Extract the (x, y) coordinate from the center of the cell holding the provided text.  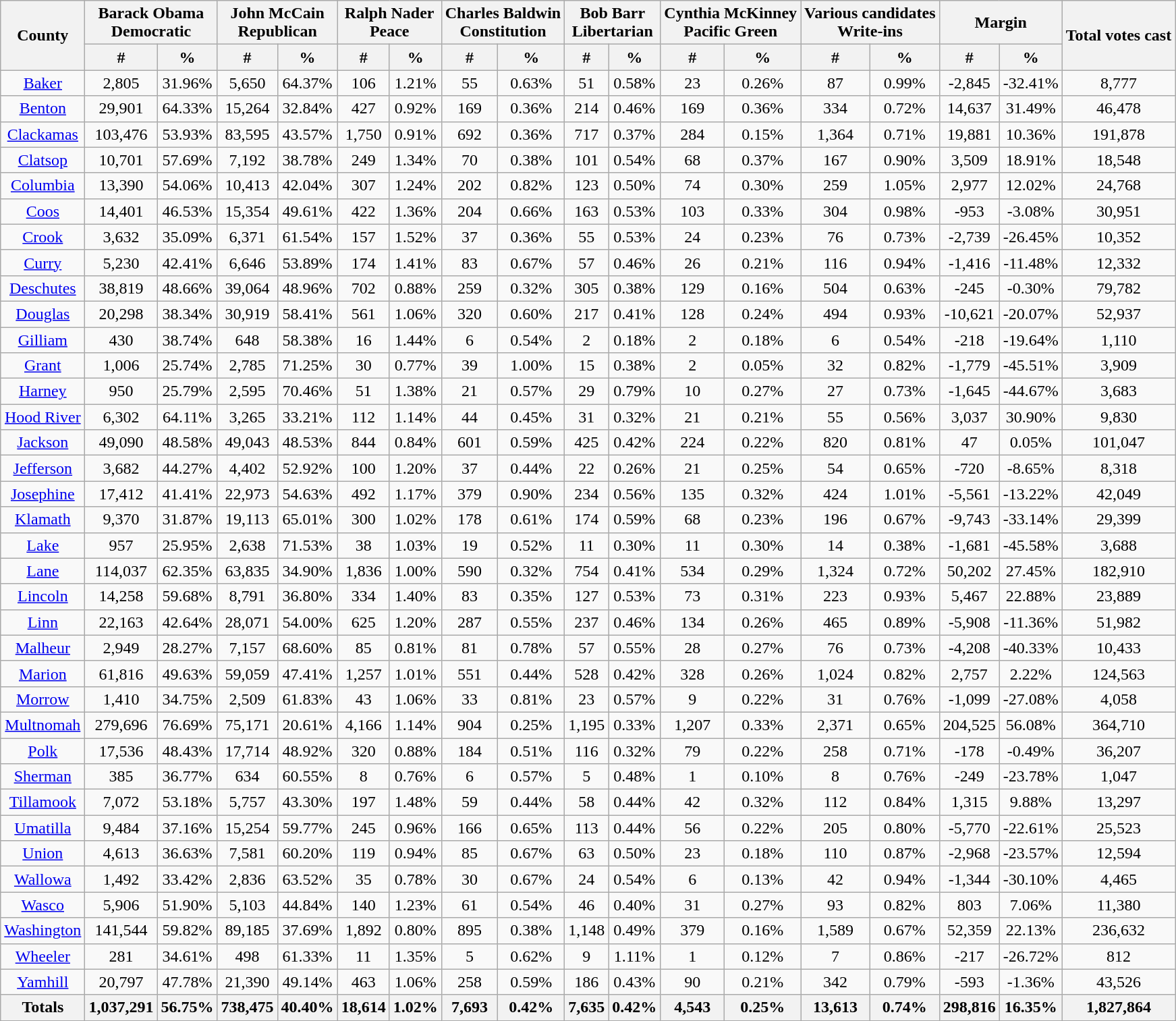
4,613 (121, 854)
7,192 (247, 160)
89,185 (247, 931)
284 (692, 134)
-593 (969, 982)
23,889 (1119, 597)
Wasco (43, 905)
1,589 (835, 931)
32.84% (308, 109)
35.09% (188, 237)
-4,208 (969, 648)
692 (470, 134)
31.49% (1031, 109)
300 (363, 520)
7,581 (247, 854)
3,688 (1119, 545)
60.20% (308, 854)
Morrow (43, 699)
1.52% (416, 237)
463 (363, 982)
-1,344 (969, 879)
1.41% (416, 263)
10,433 (1119, 648)
812 (1119, 956)
16.35% (1031, 1008)
42.41% (188, 263)
-23.78% (1031, 777)
738,475 (247, 1008)
54.63% (308, 494)
59,059 (247, 673)
12,594 (1119, 854)
214 (587, 109)
83,595 (247, 134)
1.03% (416, 545)
39 (470, 366)
38,819 (121, 288)
551 (470, 673)
Curry (43, 263)
Jackson (43, 443)
34.90% (308, 571)
0.13% (762, 879)
1.17% (416, 494)
140 (363, 905)
-22.61% (1031, 828)
3,909 (1119, 366)
237 (587, 622)
79 (692, 751)
590 (470, 571)
61,816 (121, 673)
12.02% (1031, 186)
31.87% (188, 520)
71.25% (308, 366)
0.66% (532, 211)
-23.57% (1031, 854)
John McCainRepublican (277, 23)
249 (363, 160)
1.34% (416, 160)
634 (247, 777)
424 (835, 494)
51,982 (1119, 622)
0.49% (634, 931)
21,390 (247, 982)
Wheeler (43, 956)
-245 (969, 288)
58.38% (308, 339)
Totals (43, 1008)
2.22% (1031, 673)
44.84% (308, 905)
1.36% (416, 211)
71.53% (308, 545)
7.06% (1031, 905)
465 (835, 622)
101,047 (1119, 443)
17,714 (247, 751)
0.51% (532, 751)
-0.30% (1031, 288)
26 (692, 263)
307 (363, 186)
22 (587, 468)
0.12% (762, 956)
37.69% (308, 931)
16 (363, 339)
1,750 (363, 134)
202 (470, 186)
10,701 (121, 160)
28.27% (188, 648)
14,258 (121, 597)
34.75% (188, 699)
27 (835, 391)
Charles BaldwinConstitution (503, 23)
0.96% (416, 828)
58.41% (308, 314)
25.95% (188, 545)
425 (587, 443)
-33.14% (1031, 520)
7,072 (121, 802)
950 (121, 391)
52,359 (969, 931)
38.34% (188, 314)
Sherman (43, 777)
123 (587, 186)
61.33% (308, 956)
15,354 (247, 211)
Bob BarrLibertarian (613, 23)
1,006 (121, 366)
-249 (969, 777)
820 (835, 443)
528 (587, 673)
-3.08% (1031, 211)
1,410 (121, 699)
76.69% (188, 725)
1.38% (416, 391)
-178 (969, 751)
64.37% (308, 83)
-1,645 (969, 391)
59 (470, 802)
0.98% (904, 211)
53.93% (188, 134)
328 (692, 673)
38.78% (308, 160)
48.66% (188, 288)
61.54% (308, 237)
1,324 (835, 571)
-2,845 (969, 83)
44 (470, 417)
65.01% (308, 520)
904 (470, 725)
37.16% (188, 828)
128 (692, 314)
157 (363, 237)
5,650 (247, 83)
134 (692, 622)
-45.51% (1031, 366)
70 (470, 160)
-11.36% (1031, 622)
29,901 (121, 109)
10 (692, 391)
-5,561 (969, 494)
36.77% (188, 777)
304 (835, 211)
-0.49% (1031, 751)
1,892 (363, 931)
0.99% (904, 83)
184 (470, 751)
1,024 (835, 673)
0.31% (762, 597)
-26.45% (1031, 237)
13,390 (121, 186)
1,207 (692, 725)
29,399 (1119, 520)
Linn (43, 622)
52,937 (1119, 314)
43,526 (1119, 982)
40.40% (308, 1008)
197 (363, 802)
Total votes cast (1119, 35)
8,791 (247, 597)
3,037 (969, 417)
7 (835, 956)
87 (835, 83)
22,163 (121, 622)
15 (587, 366)
19,881 (969, 134)
Tillamook (43, 802)
204 (470, 211)
-720 (969, 468)
Columbia (43, 186)
100 (363, 468)
18,548 (1119, 160)
15,254 (247, 828)
178 (470, 520)
3,632 (121, 237)
25,523 (1119, 828)
110 (835, 854)
18.91% (1031, 160)
48.96% (308, 288)
-1,416 (969, 263)
186 (587, 982)
114,037 (121, 571)
74 (692, 186)
24,768 (1119, 186)
-2,968 (969, 854)
561 (363, 314)
141,544 (121, 931)
41.41% (188, 494)
-1,099 (969, 699)
63,835 (247, 571)
129 (692, 288)
103,476 (121, 134)
25.74% (188, 366)
3,265 (247, 417)
1.40% (416, 597)
Douglas (43, 314)
Ralph NaderPeace (389, 23)
427 (363, 109)
1,257 (363, 673)
22.88% (1031, 597)
498 (247, 956)
1.05% (904, 186)
54 (835, 468)
48.58% (188, 443)
0.58% (634, 83)
0.77% (416, 366)
14,637 (969, 109)
33 (470, 699)
7,157 (247, 648)
Marion (43, 673)
19,113 (247, 520)
717 (587, 134)
6,646 (247, 263)
Lake (43, 545)
4,058 (1119, 699)
0.48% (634, 777)
-9,743 (969, 520)
0.15% (762, 134)
7,635 (587, 1008)
0.87% (904, 854)
59.82% (188, 931)
-11.48% (1031, 263)
1,492 (121, 879)
30,919 (247, 314)
217 (587, 314)
-40.33% (1031, 648)
49.61% (308, 211)
-1,681 (969, 545)
Coos (43, 211)
844 (363, 443)
385 (121, 777)
-5,770 (969, 828)
12,332 (1119, 263)
Crook (43, 237)
30,951 (1119, 211)
Margin (1001, 23)
4,543 (692, 1008)
54.00% (308, 622)
245 (363, 828)
49,090 (121, 443)
0.91% (416, 134)
Union (43, 854)
1,836 (363, 571)
3,683 (1119, 391)
4,465 (1119, 879)
39,064 (247, 288)
-20.07% (1031, 314)
-8.65% (1031, 468)
34.61% (188, 956)
-44.67% (1031, 391)
3,682 (121, 468)
9,370 (121, 520)
Washington (43, 931)
54.06% (188, 186)
0.62% (532, 956)
648 (247, 339)
56 (692, 828)
17,412 (121, 494)
Clackamas (43, 134)
279,696 (121, 725)
0.60% (532, 314)
14 (835, 545)
2,836 (247, 879)
-32.41% (1031, 83)
2,595 (247, 391)
4,402 (247, 468)
9,830 (1119, 417)
48.92% (308, 751)
5,103 (247, 905)
0.92% (416, 109)
2,638 (247, 545)
Deschutes (43, 288)
9.88% (1031, 802)
0.45% (532, 417)
0.24% (762, 314)
68.60% (308, 648)
33.42% (188, 879)
127 (587, 597)
29 (587, 391)
166 (470, 828)
182,910 (1119, 571)
803 (969, 905)
43 (363, 699)
1,827,864 (1119, 1008)
10.36% (1031, 134)
2,371 (835, 725)
-30.10% (1031, 879)
73 (692, 597)
-10,621 (969, 314)
42.64% (188, 622)
Barack ObamaDemocratic (151, 23)
2,509 (247, 699)
422 (363, 211)
4,166 (363, 725)
Yamhill (43, 982)
48.53% (308, 443)
62.35% (188, 571)
Umatilla (43, 828)
79,782 (1119, 288)
10,352 (1119, 237)
1.21% (416, 83)
754 (587, 571)
53.89% (308, 263)
28 (692, 648)
47.41% (308, 673)
30.90% (1031, 417)
46.53% (188, 211)
14,401 (121, 211)
46,478 (1119, 109)
56.08% (1031, 725)
5,906 (121, 905)
36.63% (188, 854)
1,110 (1119, 339)
234 (587, 494)
0.61% (532, 520)
38.74% (188, 339)
101 (587, 160)
0.86% (904, 956)
Cynthia McKinneyPacific Green (731, 23)
47 (969, 443)
Klamath (43, 520)
38 (363, 545)
60.55% (308, 777)
-13.22% (1031, 494)
59.68% (188, 597)
64.33% (188, 109)
Lane (43, 571)
6,302 (121, 417)
17,536 (121, 751)
57.69% (188, 160)
48.43% (188, 751)
10,413 (247, 186)
1.24% (416, 186)
1.44% (416, 339)
36,207 (1119, 751)
42,049 (1119, 494)
44.27% (188, 468)
601 (470, 443)
223 (835, 597)
0.35% (532, 597)
504 (835, 288)
22.13% (1031, 931)
957 (121, 545)
Wallowa (43, 879)
5,230 (121, 263)
-217 (969, 956)
0.29% (762, 571)
22,973 (247, 494)
0.74% (904, 1008)
49,043 (247, 443)
8,777 (1119, 83)
19 (470, 545)
1,315 (969, 802)
28,071 (247, 622)
287 (470, 622)
204,525 (969, 725)
93 (835, 905)
33.21% (308, 417)
63.52% (308, 879)
124,563 (1119, 673)
135 (692, 494)
61.83% (308, 699)
0.52% (532, 545)
11,380 (1119, 905)
6,371 (247, 237)
-27.08% (1031, 699)
Harney (43, 391)
Gilliam (43, 339)
-45.58% (1031, 545)
36.80% (308, 597)
1.35% (416, 956)
64.11% (188, 417)
20,797 (121, 982)
1,148 (587, 931)
Lincoln (43, 597)
31.96% (188, 83)
Josephine (43, 494)
42.04% (308, 186)
205 (835, 828)
20,298 (121, 314)
49.63% (188, 673)
5,757 (247, 802)
-5,908 (969, 622)
305 (587, 288)
0.10% (762, 777)
-19.64% (1031, 339)
15,264 (247, 109)
-2,739 (969, 237)
58 (587, 802)
49.14% (308, 982)
Various candidatesWrite-ins (870, 23)
224 (692, 443)
Polk (43, 751)
2,949 (121, 648)
32 (835, 366)
9,484 (121, 828)
46 (587, 905)
103 (692, 211)
-1,779 (969, 366)
7,693 (470, 1008)
8,318 (1119, 468)
702 (363, 288)
106 (363, 83)
53.18% (188, 802)
Jefferson (43, 468)
52.92% (308, 468)
Grant (43, 366)
75,171 (247, 725)
1,364 (835, 134)
895 (470, 931)
0.43% (634, 982)
430 (121, 339)
-218 (969, 339)
196 (835, 520)
61 (470, 905)
25.79% (188, 391)
56.75% (188, 1008)
1.23% (416, 905)
50,202 (969, 571)
2,785 (247, 366)
342 (835, 982)
Clatsop (43, 160)
163 (587, 211)
494 (835, 314)
281 (121, 956)
Hood River (43, 417)
113 (587, 828)
119 (363, 854)
298,816 (969, 1008)
2,977 (969, 186)
492 (363, 494)
27.45% (1031, 571)
70.46% (308, 391)
81 (470, 648)
-26.72% (1031, 956)
2,805 (121, 83)
1.48% (416, 802)
County (43, 35)
-1.36% (1031, 982)
63 (587, 854)
1,037,291 (121, 1008)
364,710 (1119, 725)
1.11% (634, 956)
35 (363, 879)
13,297 (1119, 802)
Malheur (43, 648)
20.61% (308, 725)
51.90% (188, 905)
43.57% (308, 134)
191,878 (1119, 134)
625 (363, 622)
13,613 (835, 1008)
43.30% (308, 802)
59.77% (308, 828)
90 (692, 982)
0.40% (634, 905)
3,509 (969, 160)
0.89% (904, 622)
Multnomah (43, 725)
-953 (969, 211)
1,195 (587, 725)
47.78% (188, 982)
Baker (43, 83)
236,632 (1119, 931)
5,467 (969, 597)
Benton (43, 109)
2,757 (969, 673)
167 (835, 160)
18,614 (363, 1008)
534 (692, 571)
1,047 (1119, 777)
